For the text-containing cell, return its midpoint in (X, Y) coordinate format. 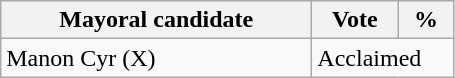
Acclaimed (383, 58)
Mayoral candidate (156, 20)
% (426, 20)
Manon Cyr (X) (156, 58)
Vote (355, 20)
